Find where the given text appears and provide that cell's center as (X, Y) coordinate. 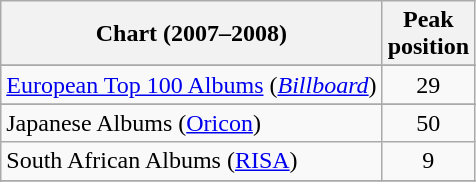
29 (428, 85)
Peakposition (428, 34)
9 (428, 161)
European Top 100 Albums (Billboard) (192, 85)
50 (428, 123)
Japanese Albums (Oricon) (192, 123)
Chart (2007–2008) (192, 34)
South African Albums (RISA) (192, 161)
